Find where the given text appears and provide that cell's center as [x, y] coordinate. 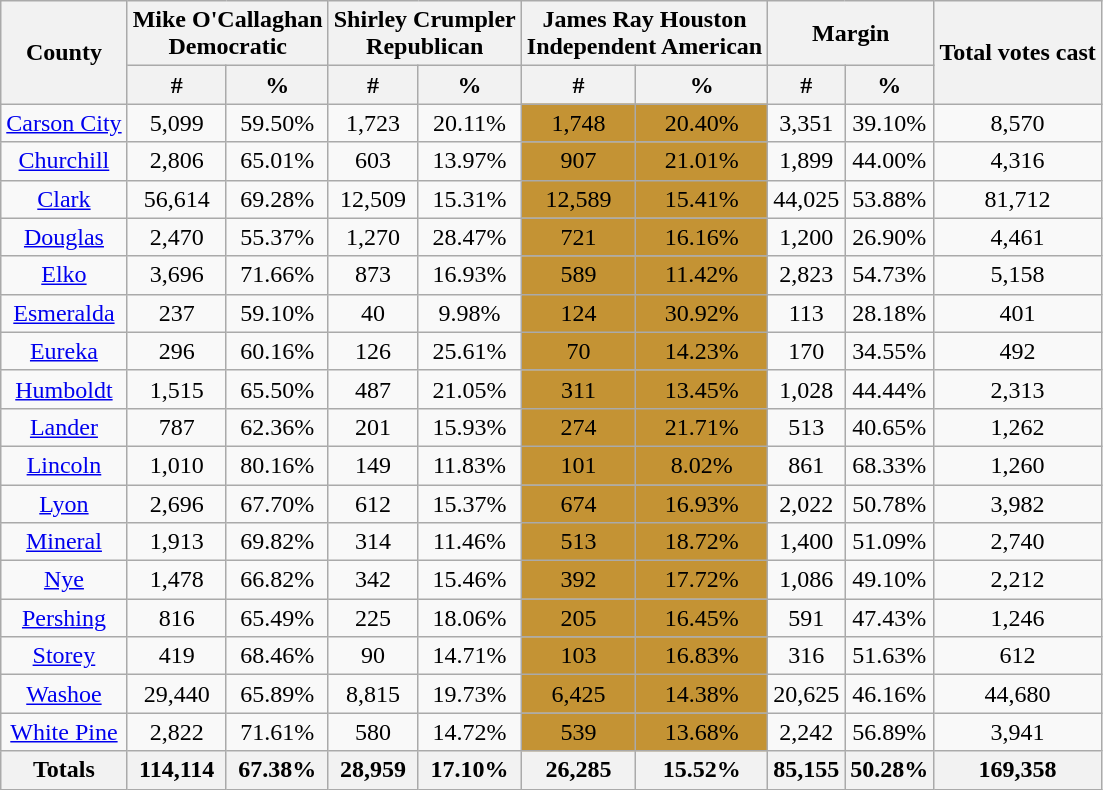
Eureka [64, 351]
4,316 [1018, 161]
80.16% [277, 465]
16.83% [702, 656]
Churchill [64, 161]
1,262 [1018, 427]
68.33% [890, 465]
White Pine [64, 732]
66.82% [277, 580]
1,260 [1018, 465]
907 [578, 161]
1,200 [806, 237]
Esmeralda [64, 313]
50.78% [890, 503]
68.46% [277, 656]
44,025 [806, 199]
126 [373, 351]
Douglas [64, 237]
342 [373, 580]
56.89% [890, 732]
59.10% [277, 313]
65.49% [277, 618]
5,099 [176, 123]
169,358 [1018, 770]
2,696 [176, 503]
67.38% [277, 770]
311 [578, 389]
2,823 [806, 275]
Pershing [64, 618]
205 [578, 618]
17.10% [470, 770]
65.01% [277, 161]
14.38% [702, 694]
1,899 [806, 161]
1,086 [806, 580]
Nye [64, 580]
81,712 [1018, 199]
539 [578, 732]
15.52% [702, 770]
40 [373, 313]
3,941 [1018, 732]
16.45% [702, 618]
County [64, 52]
15.31% [470, 199]
15.41% [702, 199]
419 [176, 656]
401 [1018, 313]
8,570 [1018, 123]
1,010 [176, 465]
Humboldt [64, 389]
1,400 [806, 542]
71.66% [277, 275]
2,242 [806, 732]
2,470 [176, 237]
589 [578, 275]
17.72% [702, 580]
1,246 [1018, 618]
13.97% [470, 161]
29,440 [176, 694]
314 [373, 542]
Washoe [64, 694]
392 [578, 580]
316 [806, 656]
65.50% [277, 389]
28,959 [373, 770]
114,114 [176, 770]
Total votes cast [1018, 52]
65.89% [277, 694]
1,028 [806, 389]
225 [373, 618]
580 [373, 732]
18.06% [470, 618]
3,696 [176, 275]
90 [373, 656]
8,815 [373, 694]
46.16% [890, 694]
12,509 [373, 199]
487 [373, 389]
2,740 [1018, 542]
113 [806, 313]
14.72% [470, 732]
124 [578, 313]
492 [1018, 351]
85,155 [806, 770]
Clark [64, 199]
39.10% [890, 123]
9.98% [470, 313]
34.55% [890, 351]
69.28% [277, 199]
44.00% [890, 161]
591 [806, 618]
Lincoln [64, 465]
11.42% [702, 275]
2,313 [1018, 389]
28.18% [890, 313]
21.05% [470, 389]
59.50% [277, 123]
1,748 [578, 123]
40.65% [890, 427]
1,913 [176, 542]
149 [373, 465]
1,723 [373, 123]
20.40% [702, 123]
816 [176, 618]
62.36% [277, 427]
3,351 [806, 123]
Lander [64, 427]
13.45% [702, 389]
12,589 [578, 199]
201 [373, 427]
67.70% [277, 503]
26,285 [578, 770]
Shirley CrumplerRepublican [424, 34]
1,270 [373, 237]
721 [578, 237]
1,515 [176, 389]
15.37% [470, 503]
296 [176, 351]
30.92% [702, 313]
237 [176, 313]
103 [578, 656]
Mineral [64, 542]
Totals [64, 770]
1,478 [176, 580]
15.93% [470, 427]
56,614 [176, 199]
8.02% [702, 465]
Elko [64, 275]
2,806 [176, 161]
3,982 [1018, 503]
170 [806, 351]
51.09% [890, 542]
14.23% [702, 351]
16.16% [702, 237]
49.10% [890, 580]
20.11% [470, 123]
James Ray HoustonIndependent American [644, 34]
28.47% [470, 237]
5,158 [1018, 275]
53.88% [890, 199]
69.82% [277, 542]
4,461 [1018, 237]
Mike O'CallaghanDemocratic [228, 34]
21.71% [702, 427]
11.83% [470, 465]
Lyon [64, 503]
19.73% [470, 694]
21.01% [702, 161]
274 [578, 427]
14.71% [470, 656]
11.46% [470, 542]
674 [578, 503]
25.61% [470, 351]
787 [176, 427]
2,022 [806, 503]
6,425 [578, 694]
51.63% [890, 656]
Carson City [64, 123]
60.16% [277, 351]
2,212 [1018, 580]
47.43% [890, 618]
18.72% [702, 542]
20,625 [806, 694]
26.90% [890, 237]
603 [373, 161]
2,822 [176, 732]
54.73% [890, 275]
44,680 [1018, 694]
71.61% [277, 732]
861 [806, 465]
70 [578, 351]
15.46% [470, 580]
44.44% [890, 389]
50.28% [890, 770]
101 [578, 465]
873 [373, 275]
55.37% [277, 237]
Storey [64, 656]
13.68% [702, 732]
Margin [851, 34]
